Return [x, y] of the center of cell containing provided text 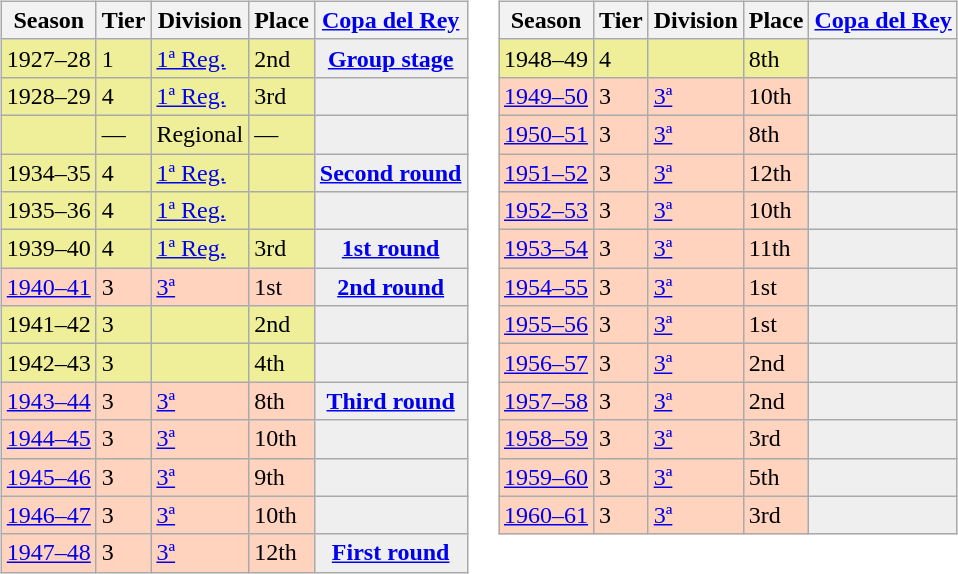
1957–58 [546, 401]
Group stage [390, 58]
1951–52 [546, 173]
1939–40 [48, 249]
1 [124, 58]
1949–50 [546, 96]
1950–51 [546, 134]
1944–45 [48, 439]
11th [776, 249]
1945–46 [48, 477]
4th [282, 363]
1941–42 [48, 325]
1953–54 [546, 249]
1927–28 [48, 58]
5th [776, 477]
1940–41 [48, 287]
1943–44 [48, 401]
1947–48 [48, 553]
First round [390, 553]
1st round [390, 249]
1928–29 [48, 96]
1948–49 [546, 58]
Regional [200, 134]
Third round [390, 401]
1954–55 [546, 287]
1942–43 [48, 363]
1955–56 [546, 325]
9th [282, 477]
1956–57 [546, 363]
1946–47 [48, 515]
1952–53 [546, 211]
1935–36 [48, 211]
1934–35 [48, 173]
1960–61 [546, 515]
1958–59 [546, 439]
2nd round [390, 287]
1959–60 [546, 477]
Second round [390, 173]
